Scan for the cell matching the given text and deliver its [x, y] coordinate at center. 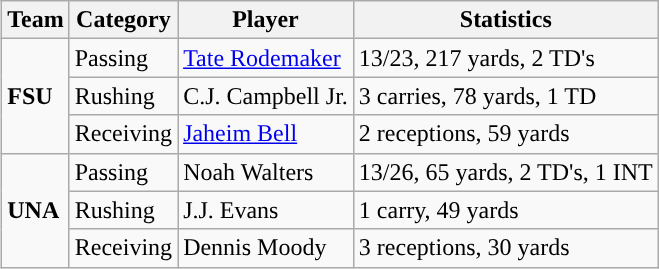
3 receptions, 30 yards [506, 248]
Noah Walters [266, 172]
C.J. Campbell Jr. [266, 96]
Category [123, 20]
J.J. Evans [266, 210]
3 carries, 78 yards, 1 TD [506, 96]
1 carry, 49 yards [506, 210]
Tate Rodemaker [266, 58]
Player [266, 20]
Statistics [506, 20]
UNA [36, 210]
13/26, 65 yards, 2 TD's, 1 INT [506, 172]
2 receptions, 59 yards [506, 134]
FSU [36, 96]
Dennis Moody [266, 248]
Team [36, 20]
Jaheim Bell [266, 134]
13/23, 217 yards, 2 TD's [506, 58]
